Search for the cell housing the specified text and yield its (x, y) center coordinate. 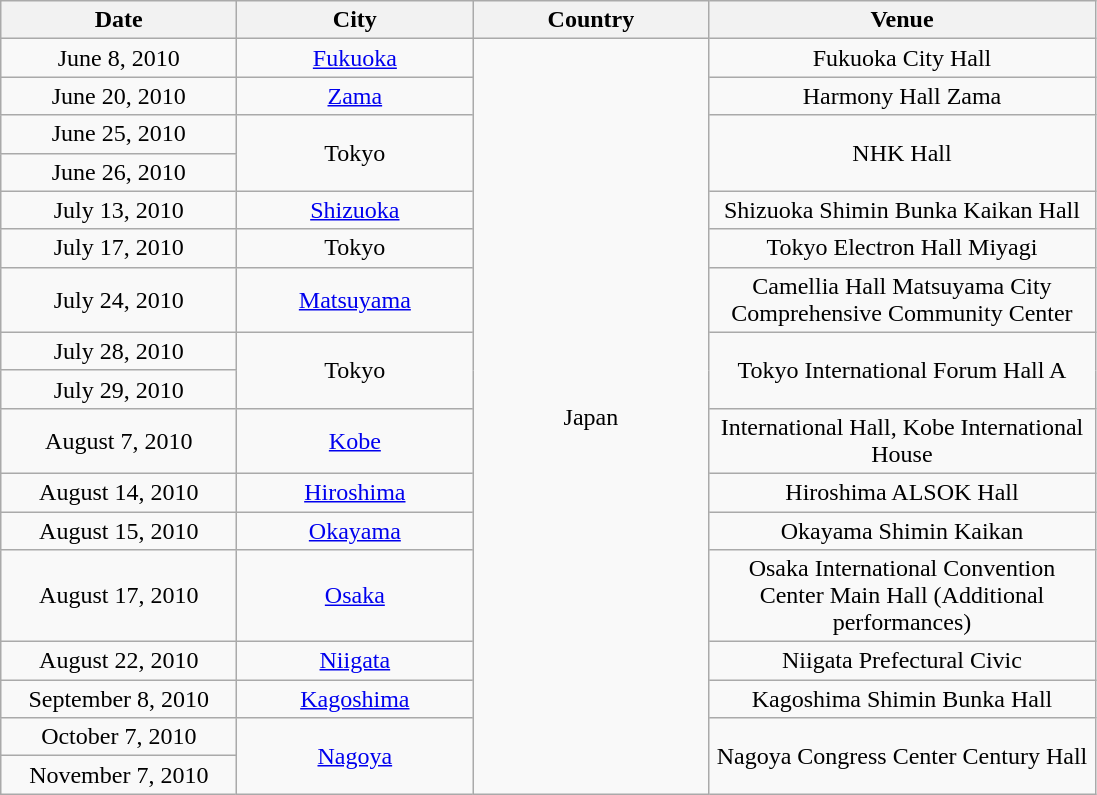
Kobe (355, 440)
City (355, 20)
July 13, 2010 (119, 210)
Date (119, 20)
Nagoya (355, 756)
August 7, 2010 (119, 440)
Okayama (355, 531)
Kagoshima Shimin Bunka Hall (902, 699)
Osaka (355, 596)
Hiroshima (355, 492)
Harmony Hall Zama (902, 96)
Japan (591, 416)
NHK Hall (902, 153)
July 17, 2010 (119, 248)
June 8, 2010 (119, 58)
June 20, 2010 (119, 96)
Niigata (355, 661)
Shizuoka (355, 210)
November 7, 2010 (119, 775)
July 29, 2010 (119, 389)
August 15, 2010 (119, 531)
July 28, 2010 (119, 351)
Niigata Prefectural Civic (902, 661)
Fukuoka City Hall (902, 58)
Tokyo International Forum Hall A (902, 370)
August 14, 2010 (119, 492)
October 7, 2010 (119, 737)
Nagoya Congress Center Century Hall (902, 756)
Tokyo Electron Hall Miyagi (902, 248)
Shizuoka Shimin Bunka Kaikan Hall (902, 210)
Osaka International Convention Center Main Hall (Additional performances) (902, 596)
September 8, 2010 (119, 699)
Matsuyama (355, 300)
August 17, 2010 (119, 596)
June 25, 2010 (119, 134)
June 26, 2010 (119, 172)
July 24, 2010 (119, 300)
Hiroshima ALSOK Hall (902, 492)
International Hall, Kobe International House (902, 440)
Camellia Hall Matsuyama City Comprehensive Community Center (902, 300)
Zama (355, 96)
Country (591, 20)
Okayama Shimin Kaikan (902, 531)
Kagoshima (355, 699)
August 22, 2010 (119, 661)
Venue (902, 20)
Fukuoka (355, 58)
